From the cell containing the given text, extract its center point as (X, Y) coordinate. 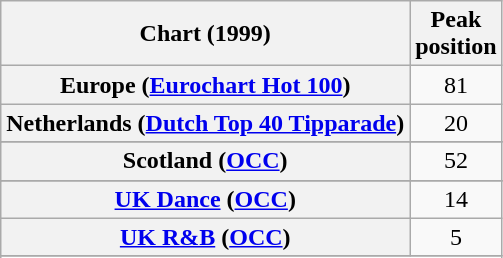
52 (456, 161)
5 (456, 237)
Europe (Eurochart Hot 100) (206, 85)
Netherlands (Dutch Top 40 Tipparade) (206, 123)
UK Dance (OCC) (206, 199)
81 (456, 85)
Chart (1999) (206, 34)
14 (456, 199)
Peakposition (456, 34)
Scotland (OCC) (206, 161)
20 (456, 123)
UK R&B (OCC) (206, 237)
